Find where the given text appears and provide that cell's center as [x, y] coordinate. 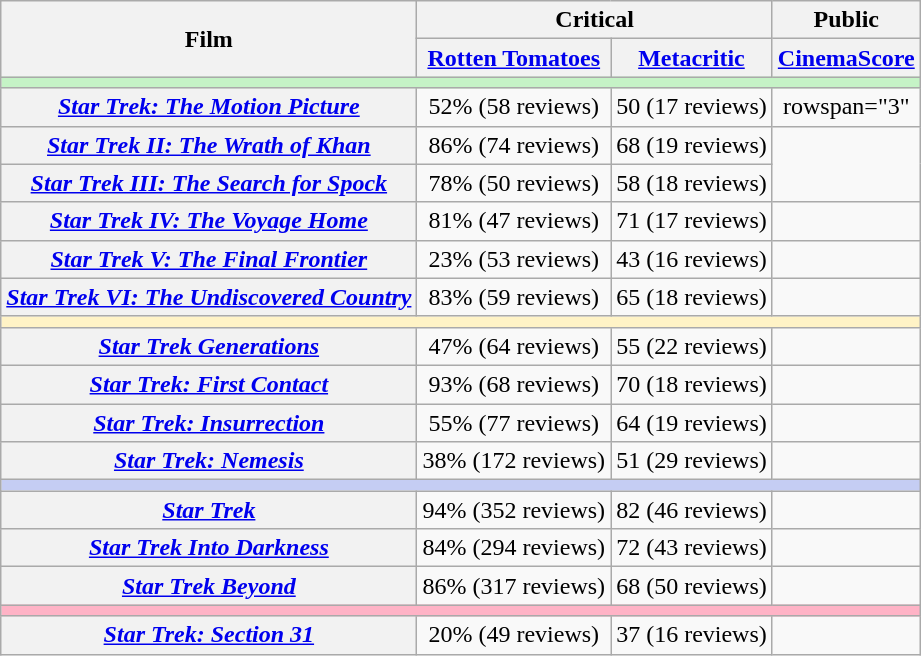
84% (294 reviews) [514, 548]
72 (43 reviews) [692, 548]
55 (22 reviews) [692, 346]
Star Trek Beyond [209, 586]
86% (317 reviews) [514, 586]
81% (47 reviews) [514, 221]
rowspan="3" [846, 107]
65 (18 reviews) [692, 297]
68 (50 reviews) [692, 586]
Star Trek Generations [209, 346]
55% (77 reviews) [514, 423]
51 (29 reviews) [692, 461]
Star Trek: Section 31 [209, 635]
Star Trek: Insurrection [209, 423]
Star Trek III: The Search for Spock [209, 183]
58 (18 reviews) [692, 183]
50 (17 reviews) [692, 107]
23% (53 reviews) [514, 259]
20% (49 reviews) [514, 635]
52% (58 reviews) [514, 107]
68 (19 reviews) [692, 145]
Metacritic [692, 58]
Critical [594, 20]
Star Trek IV: The Voyage Home [209, 221]
47% (64 reviews) [514, 346]
Star Trek VI: The Undiscovered Country [209, 297]
Star Trek: First Contact [209, 384]
70 (18 reviews) [692, 384]
Star Trek II: The Wrath of Khan [209, 145]
Rotten Tomatoes [514, 58]
Star Trek: Nemesis [209, 461]
78% (50 reviews) [514, 183]
82 (46 reviews) [692, 510]
Film [209, 39]
Star Trek V: The Final Frontier [209, 259]
Star Trek: The Motion Picture [209, 107]
94% (352 reviews) [514, 510]
86% (74 reviews) [514, 145]
83% (59 reviews) [514, 297]
37 (16 reviews) [692, 635]
CinemaScore [846, 58]
Star Trek Into Darkness [209, 548]
38% (172 reviews) [514, 461]
64 (19 reviews) [692, 423]
Star Trek [209, 510]
93% (68 reviews) [514, 384]
43 (16 reviews) [692, 259]
Public [846, 20]
71 (17 reviews) [692, 221]
